Provide the [X, Y] coordinate of the cell's center where the given text is located.  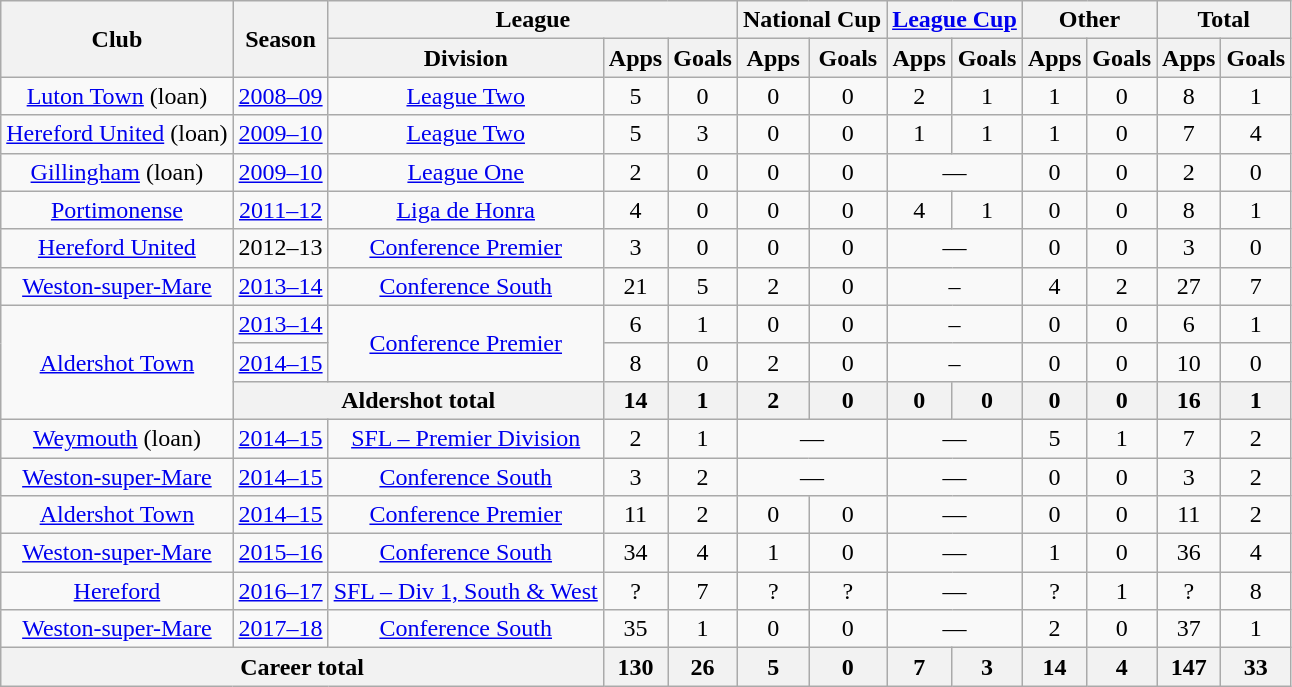
34 [635, 553]
National Cup [812, 20]
Club [117, 39]
36 [1189, 553]
Hereford United [117, 248]
130 [635, 667]
Aldershot total [418, 400]
League One [466, 172]
Hereford United (loan) [117, 134]
2017–18 [280, 629]
Division [466, 58]
2015–16 [280, 553]
Luton Town (loan) [117, 96]
Hereford [117, 591]
37 [1189, 629]
Season [280, 39]
Gillingham (loan) [117, 172]
16 [1189, 400]
10 [1189, 362]
2011–12 [280, 210]
2016–17 [280, 591]
Career total [302, 667]
26 [703, 667]
Portimonense [117, 210]
147 [1189, 667]
Other [1089, 20]
League [532, 20]
21 [635, 286]
SFL – Div 1, South & West [466, 591]
35 [635, 629]
SFL – Premier Division [466, 438]
Liga de Honra [466, 210]
33 [1256, 667]
2008–09 [280, 96]
27 [1189, 286]
League Cup [955, 20]
2012–13 [280, 248]
Total [1224, 20]
Weymouth (loan) [117, 438]
